For the text-containing cell, return its midpoint in [X, Y] coordinate format. 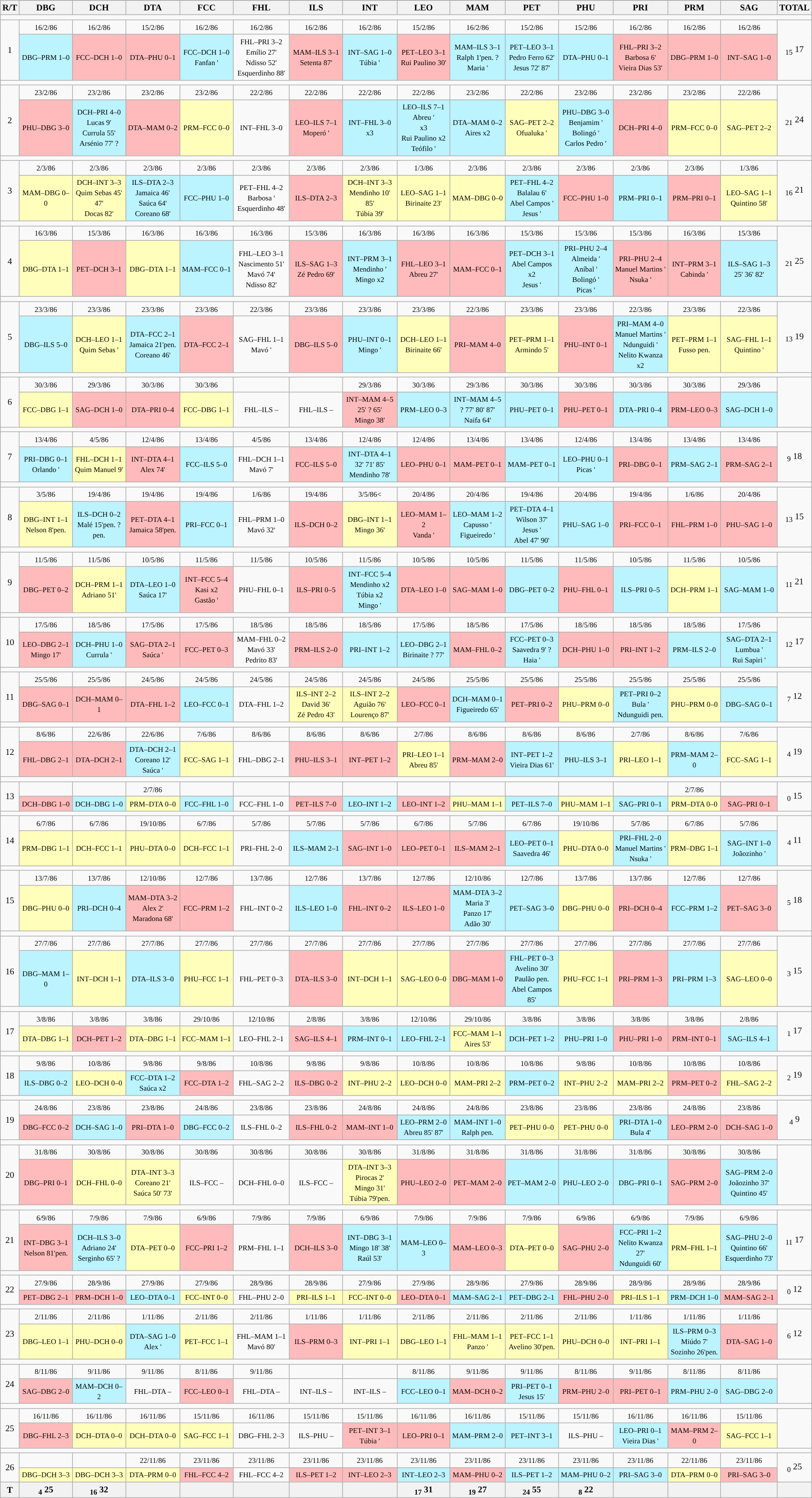
MAM–DTA 3–2Maria 3'Panzo 17'Adão 30' [478, 908]
DTA–MAM 0–2Aires x2 [478, 128]
PET–PRM 1–1Armindo 5' [532, 344]
4 19 [795, 752]
DBG–INT 1–1Nelson 8'pen. [46, 524]
DCH–ILS 3–0 [316, 1248]
13 [10, 797]
LEO–PRI 0–1Vieira Dias ' [640, 1436]
17 31 [423, 1490]
SAG–PRM 2–0Joãozinho 37'Quintino 45' [749, 1182]
DCH–PHU 1–0 [586, 649]
16 32 [99, 1490]
DTA–DCH 2–1 [99, 759]
SAG–INT 1–0Joãozinho ' [749, 848]
12 [10, 752]
ILS–PRM 0–3 [316, 1341]
MAM–FHL 0–2Mavó 33'Pedrito 83' [261, 649]
DCH–MAM 0–1 [99, 705]
DCH–PHU 1–0Currula ' [99, 649]
FHL–DCH 1–1Mavó 7' [261, 464]
14 [10, 841]
PET–INT 3–1 [532, 1436]
5 18 [795, 901]
INT–DBG 3–1Mingo 18' 38'Raúl 53' [370, 1248]
8 22 [586, 1490]
FCC [206, 8]
23 [10, 1334]
2 [10, 121]
LEO–SAG 1–1Birinaite 23' [423, 198]
LEO–DBG 2–1Mingo 17' [46, 649]
9 [10, 582]
ILS–DTA 2–3 [316, 198]
DBG–INT 1–1Mingo 36' [370, 524]
FCC–PRI 1–2 [206, 1248]
INT–DTA 4–1 32' 71' 85'Mendinho 78' [370, 464]
PRI–LEO 1–1Abreu 85' [423, 759]
LEO–PRM 2–0 [694, 1128]
15 [10, 901]
0 25 [795, 1467]
PET–PRI 0–2Bula 'Ndunguidi pen. [640, 705]
19 [10, 1120]
INT [370, 8]
PRI–PHU 2–4Manuel Martins 'Nsuka ' [640, 269]
FHL [261, 8]
LEO–ILS 7–1Abreu ' x3Rui Paulino x2Teófilo ' [423, 128]
4 9 [795, 1120]
DCH–LEO 1–1Birinaite 66' [423, 344]
FCC–DCH 1–0Fanfan ' [206, 57]
FCC–DTA 1–2 [206, 1083]
PRI–PET 0–1Jesus 15' [532, 1391]
FCC–MAM 1–1Aires 53' [478, 1039]
PET–DTA 4–1Jamaica 58'pen. [153, 524]
FHL–PRM 1–0Mavó 32' [261, 524]
4 25 [46, 1490]
SAG–FHL 1–1Quintino ' [749, 344]
INT–SAG 1–0 [749, 57]
1 17 [795, 1031]
10 [10, 642]
MAM–FHL 0–2 [478, 649]
ILS–DCH 0–2 [316, 524]
PRI–LEO 1–1 [640, 759]
PET–DTA 4–1Wilson 37'Jesus 'Abel 47' 90' [532, 524]
24 [10, 1384]
DCH–PRM 1–1Adriano 51' [99, 590]
INT–DTA 4–1Alex 74' [153, 464]
PET–PRM 1–1Fusso pen. [694, 344]
MAM–DTA 3–2Alex 2'Maradona 68' [153, 908]
DTA [153, 8]
FCC–DCH 1–0 [99, 57]
DBG [46, 8]
INT–PRM 3–1Mendinho 'Mingo x2 [370, 269]
INT–MAM 4–5 ? 77' 80' 87'Naifa 64' [478, 410]
FCC–PRI 1–2Nelito Kwanza 27'Ndunguidi 60' [640, 1248]
26 [10, 1467]
FHL–PET 0–3Avelino 30'Paulão pen.Abel Campos 85' [532, 979]
PET–FCC 1–1 [206, 1341]
11 17 [795, 1240]
ILS–SAG 1–3 25' 36' 82' [749, 269]
FCC–DTA 1–2Saúca x2 [153, 1083]
LEO [423, 8]
ILS–PRM 0–3Miúdo 7'Sozinho 26'pen. [694, 1341]
LEO–SAG 1–1Quintino 58' [749, 198]
INT–DBG 3–1Nelson 81'pen. [46, 1248]
PET–INT 3–1Túbia ' [370, 1436]
PET–FHL 4–2Barbosa 'Esquerdinho 48' [261, 198]
21 [10, 1240]
PRI–PHU 2–4Almeida 'Aníbal 'Bolingó 'Picas ' [586, 269]
19 27 [478, 1490]
SAG–PRM 2–0 [694, 1182]
17 [10, 1031]
3 [10, 191]
SAG–INT 1–0 [370, 848]
FCC–MAM 1–1 [206, 1039]
FHL–DCH 1–1Quim Manuel 9' [99, 464]
20 [10, 1175]
ILS–INT 2–2Aguião 76'Lourenço 87' [370, 705]
PRI–MAM 4–0 [478, 344]
FHL–MAM 1–1Panzo ' [478, 1341]
PHU–INT 0–1Mingo ' [370, 344]
LEO–PHU 0–1Picas ' [586, 464]
DTA–SAG 1–0Alex ' [153, 1341]
PET–LEO 3–1Pedro Ferro 62'Jesus 72' 87' [532, 57]
SAG [749, 8]
ILS [316, 8]
INT–FCC 5–4Kasi x2Gastão ' [206, 590]
PET [532, 8]
INT–FHL 3–0 [261, 128]
DTA–LEO 1–0Saúca 17' [153, 590]
SAG–FHL 1–1Mavó ' [261, 344]
13 19 [795, 337]
SAG–DTA 2–1Saúca ' [153, 649]
DCH [99, 8]
PET–PRI 0–2 [532, 705]
25 [10, 1428]
DCH–PRI 4–0Lucas 9'Currula 55'Arsénio 77' ? [99, 128]
2 19 [795, 1076]
PRI–FHL 2–0 [261, 848]
PRI–DTA 1–0 [153, 1128]
LEO–PRI 0–1 [423, 1436]
11 [10, 697]
PRI–DBG 0–1Orlando ' [46, 464]
DTA–FCC 2–1Jamaica 21'pen.Coreano 46' [153, 344]
FHL–MAM 1–1Mavó 80' [261, 1341]
DCH–PRM 1–1 [694, 590]
INT–FHL 3–0 x3 [370, 128]
INT–PET 1–2 [370, 759]
PHU [586, 8]
FHL–LEO 3–1Abreu 27' [423, 269]
MAM–INT 1–0Ralph pen. [478, 1128]
16 [10, 971]
DCH–LEO 1–1Quim Sebas ' [99, 344]
TOTAL [795, 8]
MAM [478, 8]
3/5/86< [370, 494]
FCC–PET 0–3Saavedra 9' ?Haia ' [532, 649]
LEO–MAM 1–2Vanda ' [423, 524]
7 [10, 457]
SAG–PHU 2–0 [586, 1248]
INT–MAM 4–5 25' ? 65'Mingo 38' [370, 410]
PHU–INT 0–1 [586, 344]
INT–SAG 1–0Túbia ' [370, 57]
1 [10, 49]
8 [10, 517]
3 15 [795, 971]
16 21 [795, 191]
ILS–INT 2–2David 36'Zé Pedro 43' [316, 705]
LEO–ILS 7–1Moperó ' [316, 128]
SAG–PET 2–2Ofualuka ' [532, 128]
4 11 [795, 841]
24 55 [532, 1490]
SAG–DTA 2–1Lumbua 'Rui Sapiri ' [749, 649]
DTA–FCC 2–1 [206, 344]
0 12 [795, 1289]
DCH–ILS 3–0Adriano 24'Serginho 65' ? [99, 1248]
LEO–MAM 1–2Capusso 'Figueiredo ' [478, 524]
DCH–MAM 0–1Figueiredo 65' [478, 705]
DCH–INT 3–3Quim Sebas 45' 47'Docas 82' [99, 198]
LEO–PET 0–1Saavedra 46' [532, 848]
PRI–PET 0–1 [640, 1391]
FHL–PRM 1–0 [694, 524]
PET–DCH 3–1 [99, 269]
11 21 [795, 582]
FHL–PET 0–3 [261, 979]
DTA–SAG 1–0 [749, 1341]
PRI–MAM 4–0Manuel Martins 'Ndunguidi 'Nelito Kwanza x2 [640, 344]
5 [10, 337]
PHU–DBG 3–0Benjamim 'Bolingó 'Carlos Pedro ' [586, 128]
FCC–PET 0–3 [206, 649]
T [10, 1490]
PRI–DBG 0–1 [640, 464]
LEO–PHU 0–1 [423, 464]
FHL–LEO 3–1Nascimento 51'Mavó 74'Ndisso 82' [261, 269]
PRI–DTA 1–0Bula 4' [640, 1128]
4 [10, 261]
DTA–LEO 1–0 [423, 590]
18 [10, 1076]
DTA–INT 3–3Pirocas 2'Mingo 31'Túbia 79'pen. [370, 1182]
6 12 [795, 1334]
DTA–INT 3–3Coreano 21'Saúca 50' 73' [153, 1182]
MAM–ILS 3–1Ralph 1'pen. ?Maria ' [478, 57]
21 25 [795, 261]
DCH–PRI 4–0 [640, 128]
6 [10, 402]
ILS–DCH 0–2Malé 15'pen. ?pen. [99, 524]
22 [10, 1289]
15 17 [795, 49]
LEO–DBG 2–1Birinaite ? 77' [423, 649]
R/T [10, 8]
SAG–PHU 2–0Quintino 66'Esquerdinho 73' [749, 1248]
LEO–PRM 2–0Abreu 85' 87' [423, 1128]
13 15 [795, 517]
LEO–PET 0–1 [423, 848]
9 18 [795, 457]
21 24 [795, 121]
PET–FCC 1–1Avelino 30'pen. [532, 1341]
DTA–DCH 2–1Coreano 12'Saúca ' [153, 759]
INT–FCC 5–4Mendinho x2Túbia x2Mingo ' [370, 590]
MAM–ILS 3–1Setenta 87' [316, 57]
INT–PET 1–2Vieira Dias 61' [532, 759]
DCH–INT 3–3Mendinho 10' 85'Túbia 39' [370, 198]
12 17 [795, 642]
FHL–PRI 3–2Barbosa 6'Vieira Dias 53' [640, 57]
PRI [640, 8]
PRM [694, 8]
PET–FHL 4–2Balalau 6'Abel Campos 'Jesus ' [532, 198]
MAM–INT 1–0 [370, 1128]
0 15 [795, 797]
SAG–PET 2–2 [749, 128]
ILS–DTA 2–3Jamaica 46'Saúca 64'Coreano 68' [153, 198]
3/5/86 [46, 494]
FHL–PRI 3–2Emílio 27'Ndisso 52'Esquerdinho 88' [261, 57]
PET–LEO 3–1Rui Paulino 30' [423, 57]
PRI–FHL 2–0Manuel Martins 'Nsuka ' [640, 848]
DTA–MAM 0–2 [153, 128]
PHU–DBG 3–0 [46, 128]
ILS–SAG 1–3Zé Pedro 69' [316, 269]
INT–PRM 3–1Cabinda ' [694, 269]
7 12 [795, 697]
PET–DCH 3–1Abel Campos x2Jesus ' [532, 269]
